Detect which cell encompasses the target text, then output its [x, y] center coordinate. 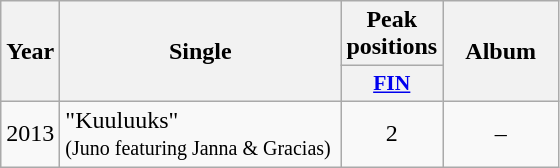
"Kuuluuks"(Juno featuring Janna & Gracias) [200, 134]
2 [392, 134]
Peak positions [392, 34]
2013 [30, 134]
Album [501, 52]
Year [30, 52]
Single [200, 52]
– [501, 134]
FIN [392, 84]
